Determine the [x, y] coordinate at the center of the cell enclosing the given text.  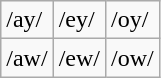
/aw/ [27, 58]
/oy/ [133, 20]
/ay/ [27, 20]
/ey/ [79, 20]
/ew/ [79, 58]
/ow/ [133, 58]
